Scan for the cell matching the given text and deliver its [X, Y] coordinate at center. 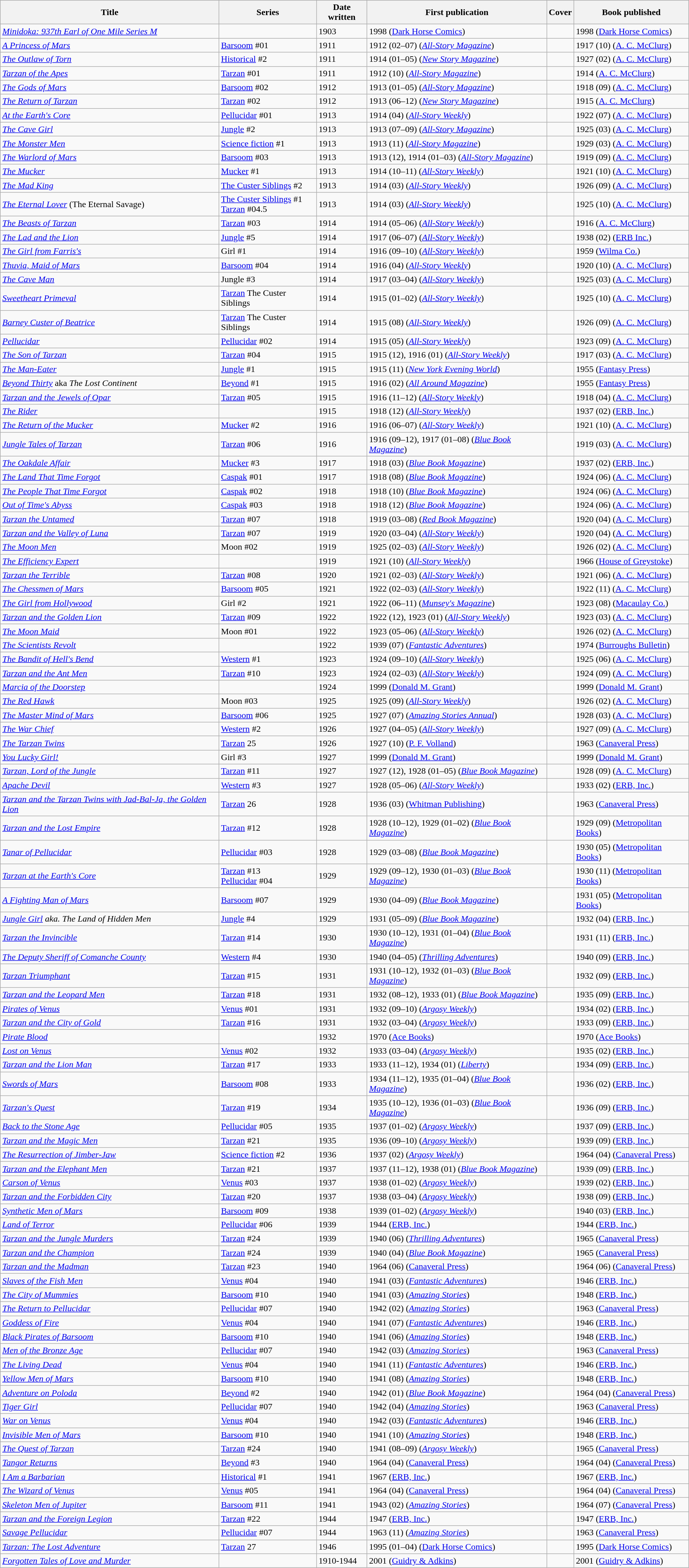
1928 (09) (A. C. McClurg) [631, 771]
The Gods of Mars [110, 87]
Swords of Mars [110, 1084]
The Son of Tarzan [110, 355]
1914 (04) (All-Story Weekly) [457, 115]
Science fiction #1 [268, 143]
Mucker #1 [268, 171]
Tarzan #10 [268, 673]
1935 (10–12), 1936 (01–03) (Blue Book Magazine) [457, 1107]
1964 (07) (Canaveral Press) [631, 1505]
Tarzan and the Lost Empire [110, 828]
The Efficiency Expert [110, 561]
Tarzan and the Madman [110, 1267]
1946 [342, 1547]
Tarzan and the Golden Lion [110, 617]
1914 (10–11) (All-Story Weekly) [457, 171]
Date written [342, 13]
Pellucidar #01 [268, 115]
Barsoom #06 [268, 715]
Carson of Venus [110, 1182]
Caspak #01 [268, 477]
1922 (02–03) (All-Story Weekly) [457, 589]
The Monster Men [110, 143]
Venus #05 [268, 1491]
1942 (02) (Amazing Stories) [457, 1309]
The Bandit of Hell's Bend [110, 659]
Minidoka: 937th Earl of One Mile Series M [110, 31]
Barsoom #01 [268, 45]
Tarzan 27 [268, 1547]
Tarzan #05 [268, 397]
Science fiction #2 [268, 1154]
1924 (02–03) (All-Story Weekly) [457, 673]
1922 (06–11) (Munsey's Magazine) [457, 603]
Tarzan, Lord of the Jungle [110, 771]
1936 (09–10) (Argosy Weekly) [457, 1140]
Tarzan #20 [268, 1196]
Beyond #3 [268, 1463]
The Warlord of Mars [110, 157]
The Oakdale Affair [110, 463]
At the Earth's Core [110, 115]
1912 (02–07) (All-Story Magazine) [457, 45]
1918 (10) (Blue Book Magazine) [457, 491]
The Outlaw of Torn [110, 59]
1995 (Dark Horse Comics) [631, 1547]
The Custer Siblings #1 Tarzan #04.5 [268, 205]
Caspak #03 [268, 505]
Tarzan and the Champion [110, 1253]
1922 (12), 1923 (01) (All-Story Weekly) [457, 617]
1918 (12) (Blue Book Magazine) [457, 505]
Barsoom #08 [268, 1084]
Tarzan #08 [268, 575]
1937 (11–12), 1938 (01) (Blue Book Magazine) [457, 1168]
Western #1 [268, 659]
1912 (10) (All-Story Magazine) [457, 73]
1941 (10) (Amazing Stories) [457, 1434]
I Am a Barbarian [110, 1477]
Sweetheart Primeval [110, 298]
First publication [457, 13]
Tarzan #06 [268, 444]
Western #3 [268, 785]
Pellucidar #05 [268, 1127]
Tarzan 26 [268, 804]
The Living Dead [110, 1365]
1917 (10) (A. C. McClurg) [631, 45]
1938 (01–02) (Argosy Weekly) [457, 1182]
The Deputy Sheriff of Comanche County [110, 957]
1940 (03) (ERB, Inc.) [631, 1211]
1928 (05–06) (All-Story Weekly) [457, 785]
Venus #02 [268, 1051]
Lost on Venus [110, 1051]
The Mad King [110, 185]
1922 (07) (A. C. McClurg) [631, 115]
1934 (09) (ERB, Inc.) [631, 1065]
The Master Mind of Mars [110, 715]
1916 (11–12) (All-Story Weekly) [457, 397]
Tarzan: The Lost Adventure [110, 1547]
1930 (05) (Metropolitan Books) [631, 852]
1913 (11) (All-Story Magazine) [457, 143]
1939 (02) (ERB, Inc.) [631, 1182]
1930 (11) (Metropolitan Books) [631, 876]
1910-1944 [342, 1561]
Tarzan #11 [268, 771]
Tarzan #16 [268, 1023]
The City of Mummies [110, 1295]
1919 (03–08) (Red Book Magazine) [457, 519]
Jungle Girl aka. The Land of Hidden Men [110, 919]
1914 (01–05) (New Story Magazine) [457, 59]
1931 (10–12), 1932 (01–03) (Blue Book Magazine) [457, 976]
The Girl from Farris's [110, 251]
Tarzan #02 [268, 101]
The Beasts of Tarzan [110, 223]
1915 (A. C. McClurg) [631, 101]
Tarzan Triumphant [110, 976]
Tarzan and the Tarzan Twins with Jad-Bal-Ja, the Golden Lion [110, 804]
1918 (08) (Blue Book Magazine) [457, 477]
The Land That Time Forgot [110, 477]
1935 (09) (ERB, Inc.) [631, 995]
Cover [561, 13]
Tarzan the Terrible [110, 575]
A Princess of Mars [110, 45]
Tarzan and the Leopard Men [110, 995]
Land of Terror [110, 1225]
Out of Time's Abyss [110, 505]
Barsoom #09 [268, 1211]
Girl #3 [268, 757]
The Resurrection of Jimber-Jaw [110, 1154]
The Cave Man [110, 279]
Title [110, 13]
Tarzan 25 [268, 743]
The Girl from Hollywood [110, 603]
1915 (11) (New York Evening World) [457, 369]
1936 (02) (ERB, Inc.) [631, 1084]
Beyond #1 [268, 383]
1931 (05–09) (Blue Book Magazine) [457, 919]
1929 (03–08) (Blue Book Magazine) [457, 852]
1916 (09–10) (All-Story Weekly) [457, 251]
1918 (03) (Blue Book Magazine) [457, 463]
1916 (09–12), 1917 (01–08) (Blue Book Magazine) [457, 444]
Barsoom #07 [268, 900]
Tiger Girl [110, 1406]
Tarzan #13 Pellucidar #04 [268, 876]
1930 (04–09) (Blue Book Magazine) [457, 900]
1918 (04) (A. C. McClurg) [631, 397]
Barsoom #02 [268, 87]
Historical #2 [268, 59]
Pirates of Venus [110, 1009]
1963 (11) (Amazing Stories) [457, 1533]
Western #4 [268, 957]
1918 (09) (A. C. McClurg) [631, 87]
1939 (01–02) (Argosy Weekly) [457, 1211]
1932 (08–12), 1933 (01) (Blue Book Magazine) [457, 995]
1941 (03) (Amazing Stories) [457, 1295]
Tarzan #22 [268, 1519]
Tarzan the Invincible [110, 937]
Tarzan and the Foreign Legion [110, 1519]
Invisible Men of Mars [110, 1434]
Book published [631, 13]
1927 (12), 1928 (01–05) (Blue Book Magazine) [457, 771]
1941 (08) (Amazing Stories) [457, 1379]
1919 (09) (A. C. McClurg) [631, 157]
1915 (12), 1916 (01) (All-Story Weekly) [457, 355]
The Eternal Lover (The Eternal Savage) [110, 205]
Tarzan and the City of Gold [110, 1023]
Tarzan and the Ant Men [110, 673]
1941 (06) (Amazing Stories) [457, 1337]
Barney Custer of Beatrice [110, 322]
Tarzan the Untamed [110, 519]
1927 (10) (P. F. Volland) [457, 743]
1938 (03–04) (Argosy Weekly) [457, 1196]
The Cave Girl [110, 129]
1913 (06–12) (New Story Magazine) [457, 101]
Jungle #3 [268, 279]
The Chessmen of Mars [110, 589]
Jungle #5 [268, 237]
1928 (03) (A. C. McClurg) [631, 715]
1920 (03–04) (All-Story Weekly) [457, 533]
1933 (09) (ERB, Inc.) [631, 1023]
1918 (12) (All-Story Weekly) [457, 411]
1933 (02) (ERB, Inc.) [631, 785]
The Tarzan Twins [110, 743]
1943 (02) (Amazing Stories) [457, 1505]
Barsoom #05 [268, 589]
1913 (12), 1914 (01–03) (All-Story Magazine) [457, 157]
Caspak #02 [268, 491]
Tarzan #15 [268, 976]
Jungle #4 [268, 919]
1924 (09) (A. C. McClurg) [631, 673]
Thuvia, Maid of Mars [110, 265]
Tarzan's Quest [110, 1107]
Moon #03 [268, 701]
Tarzan #19 [268, 1107]
Jungle #1 [268, 369]
1916 (02) (All Around Magazine) [457, 383]
1921 (10) (All-Story Weekly) [457, 561]
1927 (09) (A. C. McClurg) [631, 729]
Tarzan #18 [268, 995]
Tarzan and the Lion Man [110, 1065]
1942 (03) (Amazing Stories) [457, 1351]
The Custer Siblings #2 [268, 185]
The Red Hawk [110, 701]
1936 (09) (ERB, Inc.) [631, 1107]
Tarzan and the Elephant Men [110, 1168]
1940 (09) (ERB, Inc.) [631, 957]
1934 (02) (ERB, Inc.) [631, 1009]
The Wizard of Venus [110, 1491]
1923 (09) (A. C. McClurg) [631, 341]
1921 (06) (A. C. McClurg) [631, 575]
Jungle Tales of Tarzan [110, 444]
1919 (03) (A. C. McClurg) [631, 444]
1933 (11–12), 1934 (01) (Liberty) [457, 1065]
1924 [342, 687]
Pellucidar [110, 341]
1917 (03–04) (All-Story Weekly) [457, 279]
Goddess of Fire [110, 1323]
Mucker #2 [268, 425]
You Lucky Girl! [110, 757]
A Fighting Man of Mars [110, 900]
Tarzan #17 [268, 1065]
1941 (03) (Fantastic Adventures) [457, 1281]
1932 (09) (ERB, Inc.) [631, 976]
Jungle #2 [268, 129]
1915 (01–02) (All-Story Weekly) [457, 298]
1916 (06–07) (All-Story Weekly) [457, 425]
1914 (05–06) (All-Story Weekly) [457, 223]
Marcia of the Doorstep [110, 687]
The Quest of Tarzan [110, 1449]
Tarzan of the Apes [110, 73]
1928 (10–12), 1929 (01–02) (Blue Book Magazine) [457, 828]
Forgotten Tales of Love and Murder [110, 1561]
War on Venus [110, 1420]
The Return to Pellucidar [110, 1309]
1921 (02–03) (All-Story Weekly) [457, 575]
The War Chief [110, 729]
The Mucker [110, 171]
Tangor Returns [110, 1463]
1925 (06) (A. C. McClurg) [631, 659]
Synthetic Men of Mars [110, 1211]
Tarzan #01 [268, 73]
1913 (07–09) (All-Story Magazine) [457, 129]
1936 [342, 1154]
Pirate Blood [110, 1037]
The Man-Eater [110, 369]
Western #2 [268, 729]
1936 (03) (Whitman Publishing) [457, 804]
The People That Time Forgot [110, 491]
Barsoom #11 [268, 1505]
Historical #1 [268, 1477]
The Lad and the Lion [110, 237]
1940 (04–05) (Thrilling Adventures) [457, 957]
1941 (08–09) (Argosy Weekly) [457, 1449]
Savage Pellucidar [110, 1533]
1923 (03) (A. C. McClurg) [631, 617]
Tarzan #03 [268, 223]
1934 (11–12), 1935 (01–04) (Blue Book Magazine) [457, 1084]
1930 (10–12), 1931 (01–04) (Blue Book Magazine) [457, 937]
1916 (A. C. McClurg) [631, 223]
1927 (02) (A. C. McClurg) [631, 59]
1966 (House of Greystoke) [631, 561]
The Moon Men [110, 547]
1938 [342, 1211]
1935 (02) (ERB, Inc.) [631, 1051]
1974 (Burroughs Bulletin) [631, 645]
1925 (09) (All-Story Weekly) [457, 701]
1903 [342, 31]
1932 (09–10) (Argosy Weekly) [457, 1009]
1913 (01–05) (All-Story Magazine) [457, 87]
The Scientists Revolt [110, 645]
1938 (09) (ERB, Inc.) [631, 1196]
1931 (05) (Metropolitan Books) [631, 900]
Tarzan #14 [268, 937]
1924 (09–10) (All-Story Weekly) [457, 659]
1927 (07) (Amazing Stories Annual) [457, 715]
1939 (07) (Fantastic Adventures) [457, 645]
1934 [342, 1107]
Tarzan #12 [268, 828]
Barsoom #03 [268, 157]
1938 (02) (ERB Inc.) [631, 237]
Tarzan #09 [268, 617]
1929 (09) (Metropolitan Books) [631, 828]
1942 (01) (Blue Book Magazine) [457, 1393]
1959 (Wilma Co.) [631, 251]
Pellucidar #02 [268, 341]
The Rider [110, 411]
1942 (04) (Amazing Stories) [457, 1406]
Girl #1 [268, 251]
Beyond #2 [268, 1393]
Tarzan and the Forbidden City [110, 1196]
1920 (10) (A. C. McClurg) [631, 265]
1937 (09) (ERB, Inc.) [631, 1127]
Moon #02 [268, 547]
Tarzan and the Jewels of Opar [110, 397]
1995 (01–04) (Dark Horse Comics) [457, 1547]
The Return of the Mucker [110, 425]
1915 (08) (All-Story Weekly) [457, 322]
Beyond Thirty aka The Lost Continent [110, 383]
Slaves of the Fish Men [110, 1281]
Apache Devil [110, 785]
The Moon Maid [110, 631]
1915 (05) (All-Story Weekly) [457, 341]
1937 (01–02) (Argosy Weekly) [457, 1127]
1914 (A. C. McClurg) [631, 73]
Pellucidar #03 [268, 852]
1916 (04) (All-Story Weekly) [457, 265]
1929 (03) (A. C. McClurg) [631, 143]
Tanar of Pellucidar [110, 852]
1941 (11) (Fantastic Adventures) [457, 1365]
Tarzan and the Valley of Luna [110, 533]
Tarzan #04 [268, 355]
1922 (11) (A. C. McClurg) [631, 589]
Mucker #3 [268, 463]
Yellow Men of Mars [110, 1379]
Moon #01 [268, 631]
Girl #2 [268, 603]
1917 (03) (A. C. McClurg) [631, 355]
Back to the Stone Age [110, 1127]
1923 (08) (Macaulay Co.) [631, 603]
1932 (03–04) (Argosy Weekly) [457, 1023]
1942 (03) (Fantastic Adventures) [457, 1420]
1940 (04) (Blue Book Magazine) [457, 1253]
Venus #01 [268, 1009]
1927 (04–05) (All-Story Weekly) [457, 729]
1941 (07) (Fantastic Adventures) [457, 1323]
Tarzan at the Earth's Core [110, 876]
Tarzan #23 [268, 1267]
Adventure on Poloda [110, 1393]
Tarzan and the Magic Men [110, 1140]
1932 (04) (ERB, Inc.) [631, 919]
1937 (02) (Argosy Weekly) [457, 1154]
Pellucidar #06 [268, 1225]
Barsoom #04 [268, 265]
Tarzan and the Jungle Murders [110, 1239]
1925 (02–03) (All-Story Weekly) [457, 547]
1933 (03–04) (Argosy Weekly) [457, 1051]
Men of the Bronze Age [110, 1351]
1940 (06) (Thrilling Adventures) [457, 1239]
1923 (05–06) (All-Story Weekly) [457, 631]
Skeleton Men of Jupiter [110, 1505]
Series [268, 13]
1920 [342, 575]
1931 (11) (ERB, Inc.) [631, 937]
The Return of Tarzan [110, 101]
Black Pirates of Barsoom [110, 1337]
Venus #03 [268, 1182]
1917 (06–07) (All-Story Weekly) [457, 237]
1929 (09–12), 1930 (01–03) (Blue Book Magazine) [457, 876]
